For the text-containing cell, return its midpoint in (X, Y) coordinate format. 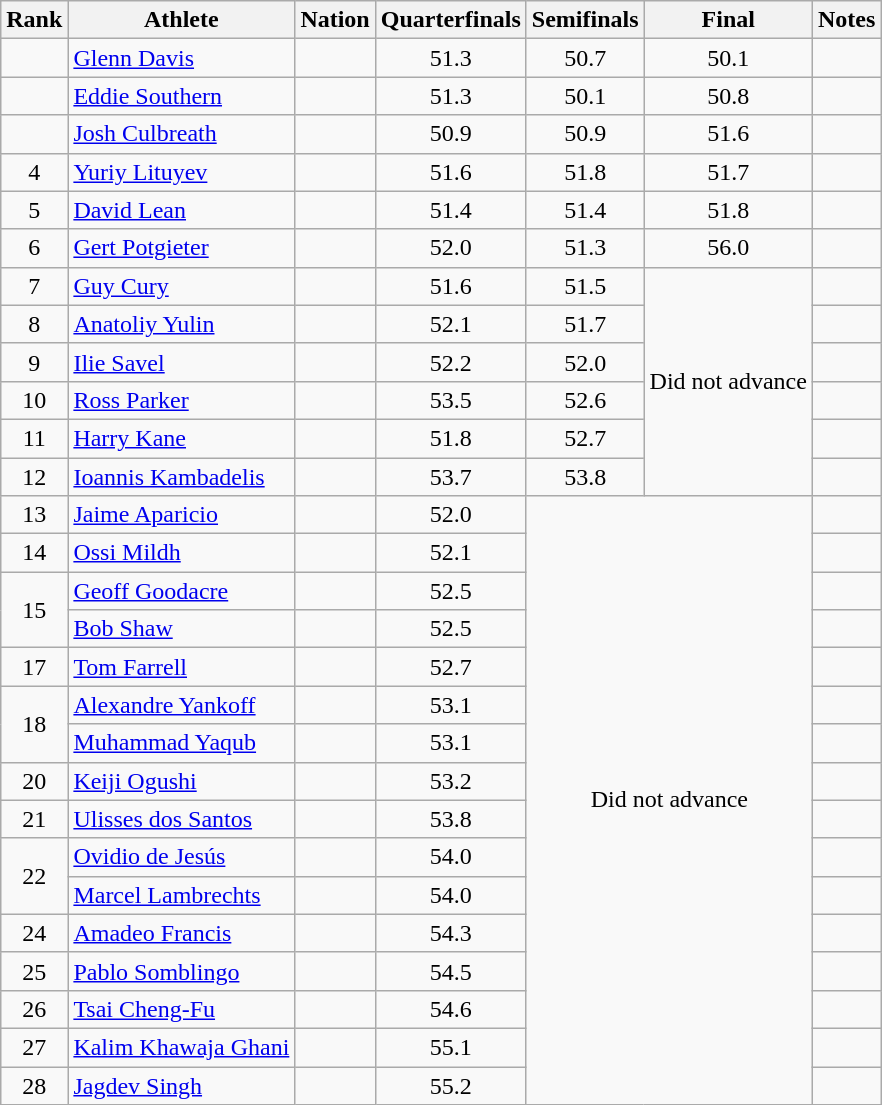
Tsai Cheng-Fu (182, 1009)
Eddie Southern (182, 96)
14 (34, 553)
55.1 (450, 1047)
Ross Parker (182, 400)
5 (34, 210)
22 (34, 876)
55.2 (450, 1085)
25 (34, 971)
56.0 (728, 248)
52.6 (585, 400)
9 (34, 362)
Ilie Savel (182, 362)
24 (34, 933)
53.2 (450, 781)
7 (34, 286)
Jagdev Singh (182, 1085)
4 (34, 172)
12 (34, 477)
Amadeo Francis (182, 933)
Quarterfinals (450, 20)
Notes (846, 20)
52.2 (450, 362)
27 (34, 1047)
Alexandre Yankoff (182, 705)
53.7 (450, 477)
Pablo Somblingo (182, 971)
Yuriy Lituyev (182, 172)
Nation (335, 20)
Ulisses dos Santos (182, 819)
Jaime Aparicio (182, 515)
Gert Potgieter (182, 248)
Ovidio de Jesús (182, 857)
17 (34, 667)
Glenn Davis (182, 58)
Bob Shaw (182, 629)
Muhammad Yaqub (182, 743)
Kalim Khawaja Ghani (182, 1047)
21 (34, 819)
Geoff Goodacre (182, 591)
Athlete (182, 20)
Marcel Lambrechts (182, 895)
20 (34, 781)
Final (728, 20)
54.6 (450, 1009)
50.7 (585, 58)
28 (34, 1085)
Rank (34, 20)
6 (34, 248)
Ioannis Kambadelis (182, 477)
26 (34, 1009)
Keiji Ogushi (182, 781)
54.5 (450, 971)
8 (34, 324)
15 (34, 610)
Harry Kane (182, 438)
Josh Culbreath (182, 134)
54.3 (450, 933)
Semifinals (585, 20)
53.5 (450, 400)
Ossi Mildh (182, 553)
Tom Farrell (182, 667)
11 (34, 438)
51.5 (585, 286)
David Lean (182, 210)
10 (34, 400)
50.8 (728, 96)
13 (34, 515)
Anatoliy Yulin (182, 324)
Guy Cury (182, 286)
18 (34, 724)
